Return (x, y) of the center of cell containing provided text 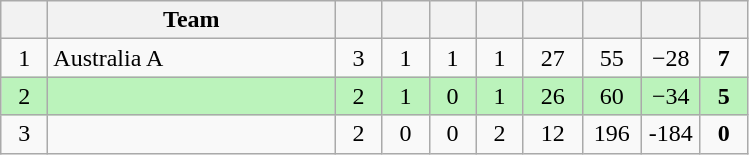
5 (724, 96)
-184 (670, 134)
60 (612, 96)
26 (552, 96)
Australia A (192, 58)
27 (552, 58)
−28 (670, 58)
55 (612, 58)
7 (724, 58)
Team (192, 20)
196 (612, 134)
−34 (670, 96)
12 (552, 134)
